Identify which cell holds the provided text, then report its (x, y) central coordinate. 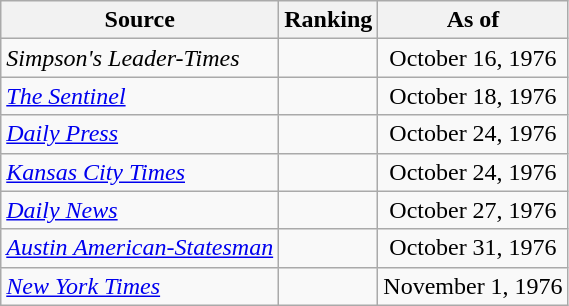
November 1, 1976 (473, 286)
Daily News (140, 210)
Ranking (328, 20)
As of (473, 20)
October 16, 1976 (473, 58)
October 18, 1976 (473, 96)
Source (140, 20)
Simpson's Leader-Times (140, 58)
Daily Press (140, 134)
Kansas City Times (140, 172)
October 27, 1976 (473, 210)
Austin American-Statesman (140, 248)
October 31, 1976 (473, 248)
The Sentinel (140, 96)
New York Times (140, 286)
